Locate the cell with the specified text and output its (x, y) center coordinate. 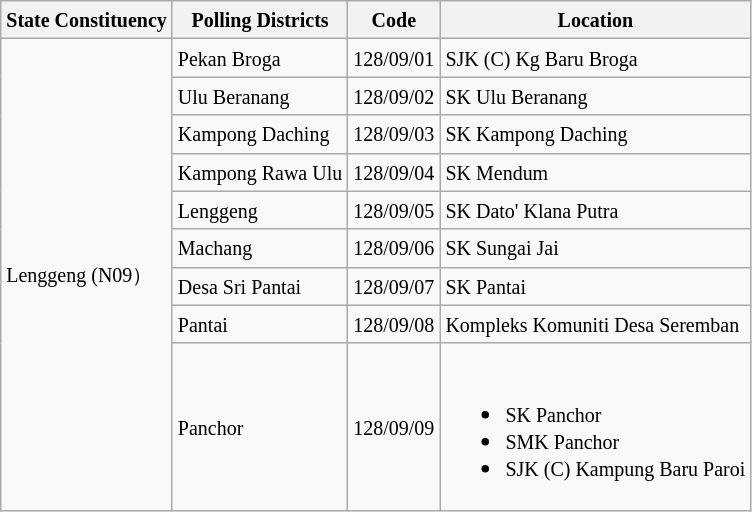
Machang (260, 248)
128/09/02 (394, 96)
Lenggeng (N09） (87, 275)
128/09/03 (394, 134)
SK Kampong Daching (596, 134)
128/09/04 (394, 172)
Code (394, 20)
128/09/06 (394, 248)
SJK (C) Kg Baru Broga (596, 58)
SK Dato' Klana Putra (596, 210)
Pantai (260, 324)
128/09/09 (394, 426)
128/09/05 (394, 210)
Ulu Beranang (260, 96)
Panchor (260, 426)
SK Sungai Jai (596, 248)
128/09/01 (394, 58)
SK Ulu Beranang (596, 96)
128/09/08 (394, 324)
Desa Sri Pantai (260, 286)
State Constituency (87, 20)
SK Mendum (596, 172)
Kampong Daching (260, 134)
Pekan Broga (260, 58)
SK PanchorSMK PanchorSJK (C) Kampung Baru Paroi (596, 426)
Lenggeng (260, 210)
SK Pantai (596, 286)
128/09/07 (394, 286)
Location (596, 20)
Kompleks Komuniti Desa Seremban (596, 324)
Polling Districts (260, 20)
Kampong Rawa Ulu (260, 172)
